Return [X, Y] of the center of cell containing provided text 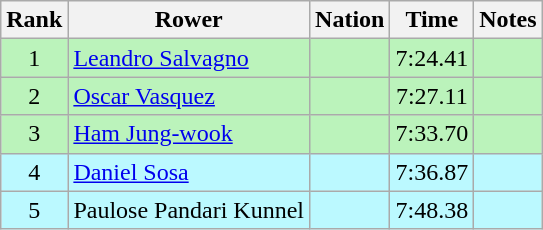
4 [34, 172]
3 [34, 134]
2 [34, 96]
7:33.70 [432, 134]
Rower [189, 20]
Nation [350, 20]
Leandro Salvagno [189, 58]
Daniel Sosa [189, 172]
Paulose Pandari Kunnel [189, 210]
7:48.38 [432, 210]
7:36.87 [432, 172]
5 [34, 210]
Time [432, 20]
7:27.11 [432, 96]
Oscar Vasquez [189, 96]
7:24.41 [432, 58]
1 [34, 58]
Rank [34, 20]
Notes [508, 20]
Ham Jung-wook [189, 134]
